Return [x, y] of the center of cell containing provided text 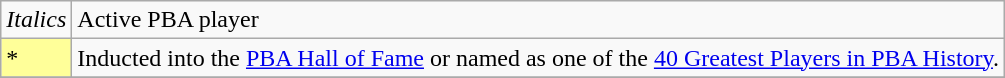
Inducted into the PBA Hall of Fame or named as one of the 40 Greatest Players in PBA History. [538, 58]
* [36, 58]
Active PBA player [538, 20]
Italics [36, 20]
